For the text-containing cell, return its midpoint in (x, y) coordinate format. 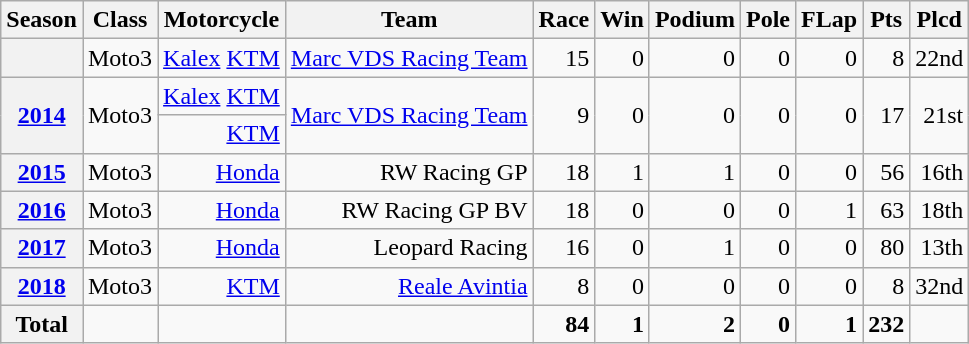
Podium (694, 20)
22nd (940, 58)
15 (564, 58)
Race (564, 20)
13th (940, 248)
Motorcycle (222, 20)
Plcd (940, 20)
232 (886, 324)
84 (564, 324)
RW Racing GP (409, 172)
RW Racing GP BV (409, 210)
16th (940, 172)
2018 (42, 286)
Total (42, 324)
2016 (42, 210)
Leopard Racing (409, 248)
2015 (42, 172)
18th (940, 210)
9 (564, 115)
32nd (940, 286)
Win (622, 20)
Team (409, 20)
Pts (886, 20)
80 (886, 248)
Pole (768, 20)
Class (120, 20)
2 (694, 324)
2014 (42, 115)
56 (886, 172)
Reale Avintia (409, 286)
2017 (42, 248)
21st (940, 115)
Season (42, 20)
FLap (830, 20)
16 (564, 248)
17 (886, 115)
63 (886, 210)
